Detect which cell encompasses the target text, then output its [X, Y] center coordinate. 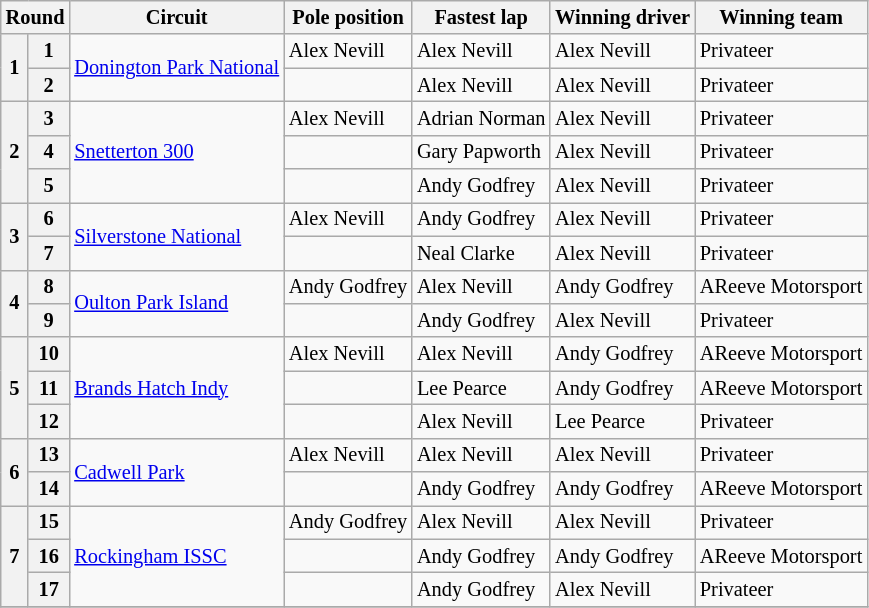
Rockingham ISSC [176, 556]
16 [48, 556]
8 [48, 287]
Snetterton 300 [176, 152]
11 [48, 388]
Pole position [348, 17]
Silverstone National [176, 236]
Winning driver [622, 17]
15 [48, 522]
10 [48, 354]
Neal Clarke [481, 253]
Round [36, 17]
Oulton Park Island [176, 304]
14 [48, 489]
Circuit [176, 17]
Winning team [781, 17]
Fastest lap [481, 17]
17 [48, 589]
Cadwell Park [176, 472]
9 [48, 320]
Gary Papworth [481, 152]
Adrian Norman [481, 118]
13 [48, 455]
Donington Park National [176, 68]
12 [48, 421]
Brands Hatch Indy [176, 388]
